Pinpoint the cell where the given text exists, returning its (X, Y) midpoint coordinate. 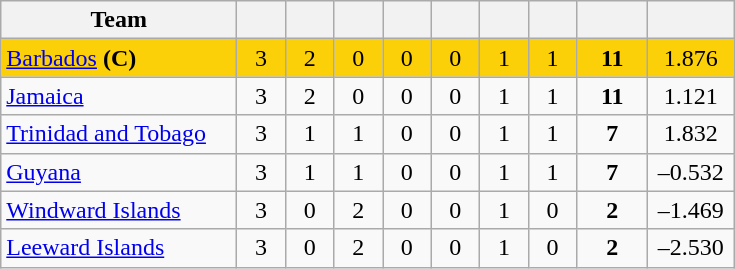
1.121 (691, 96)
Team (119, 20)
Trinidad and Tobago (119, 134)
1.832 (691, 134)
Barbados (C) (119, 58)
Guyana (119, 172)
Jamaica (119, 96)
–0.532 (691, 172)
–1.469 (691, 210)
1.876 (691, 58)
–2.530 (691, 248)
Leeward Islands (119, 248)
Windward Islands (119, 210)
